Search for the cell housing the specified text and yield its (x, y) center coordinate. 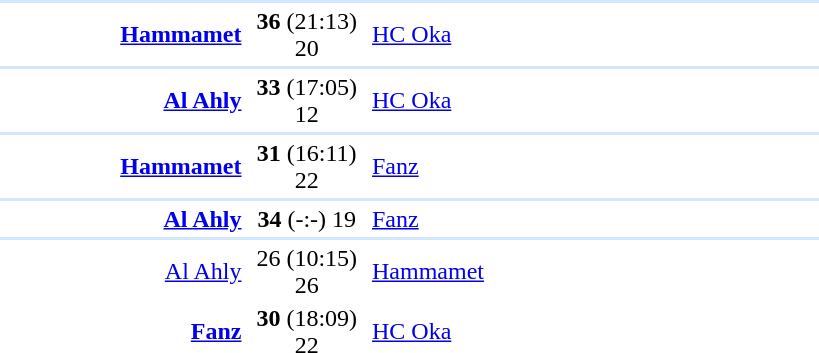
33 (17:05) 12 (307, 100)
34 (-:-) 19 (307, 219)
31 (16:11) 22 (307, 166)
26 (10:15) 26 (307, 272)
36 (21:13) 20 (307, 34)
